Detect which cell encompasses the target text, then output its [x, y] center coordinate. 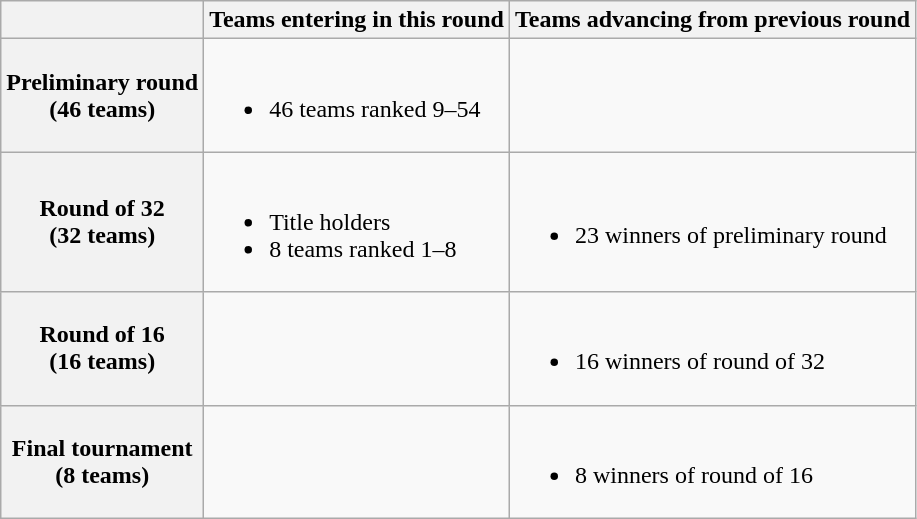
Teams advancing from previous round [712, 20]
16 winners of round of 32 [712, 348]
Round of 32(32 teams) [102, 222]
Title holders8 teams ranked 1–8 [357, 222]
Teams entering in this round [357, 20]
46 teams ranked 9–54 [357, 96]
Final tournament(8 teams) [102, 462]
Preliminary round(46 teams) [102, 96]
23 winners of preliminary round [712, 222]
8 winners of round of 16 [712, 462]
Round of 16(16 teams) [102, 348]
